Detect which cell encompasses the target text, then output its (x, y) center coordinate. 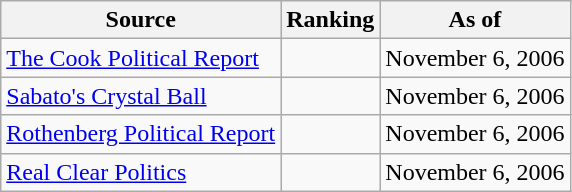
Real Clear Politics (141, 172)
Source (141, 20)
The Cook Political Report (141, 58)
Ranking (330, 20)
As of (475, 20)
Rothenberg Political Report (141, 134)
Sabato's Crystal Ball (141, 96)
